Return (x, y) of the center of cell containing provided text 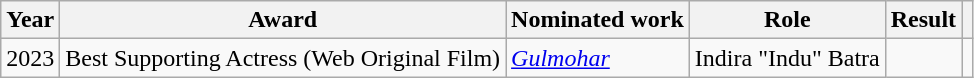
Nominated work (598, 20)
Indira "Indu" Batra (787, 58)
Result (923, 20)
Role (787, 20)
Best Supporting Actress (Web Original Film) (283, 58)
Award (283, 20)
2023 (30, 58)
Year (30, 20)
Gulmohar (598, 58)
